Locate the cell with the specified text and output its (x, y) center coordinate. 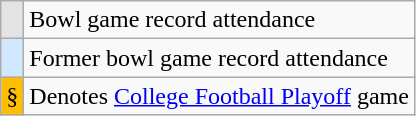
Bowl game record attendance (220, 20)
Denotes College Football Playoff game (220, 96)
Former bowl game record attendance (220, 58)
§ (12, 96)
